For the text-containing cell, return its midpoint in (x, y) coordinate format. 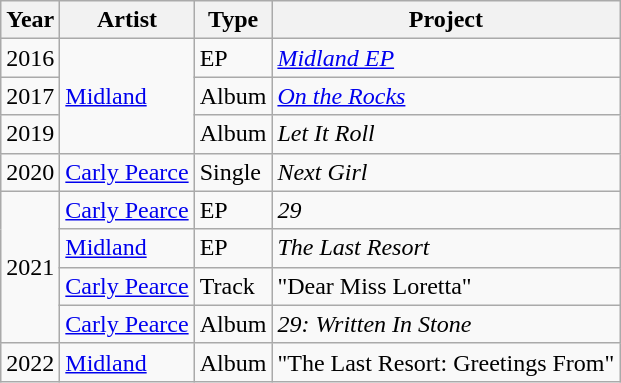
2016 (30, 58)
Midland EP (446, 58)
29 (446, 210)
Next Girl (446, 172)
2019 (30, 134)
Single (233, 172)
Artist (127, 20)
Year (30, 20)
"The Last Resort: Greetings From" (446, 362)
2022 (30, 362)
2020 (30, 172)
Type (233, 20)
Project (446, 20)
2017 (30, 96)
"Dear Miss Loretta" (446, 286)
29: Written In Stone (446, 324)
2021 (30, 267)
Let It Roll (446, 134)
Track (233, 286)
The Last Resort (446, 248)
On the Rocks (446, 96)
